Search for the cell housing the specified text and yield its (X, Y) center coordinate. 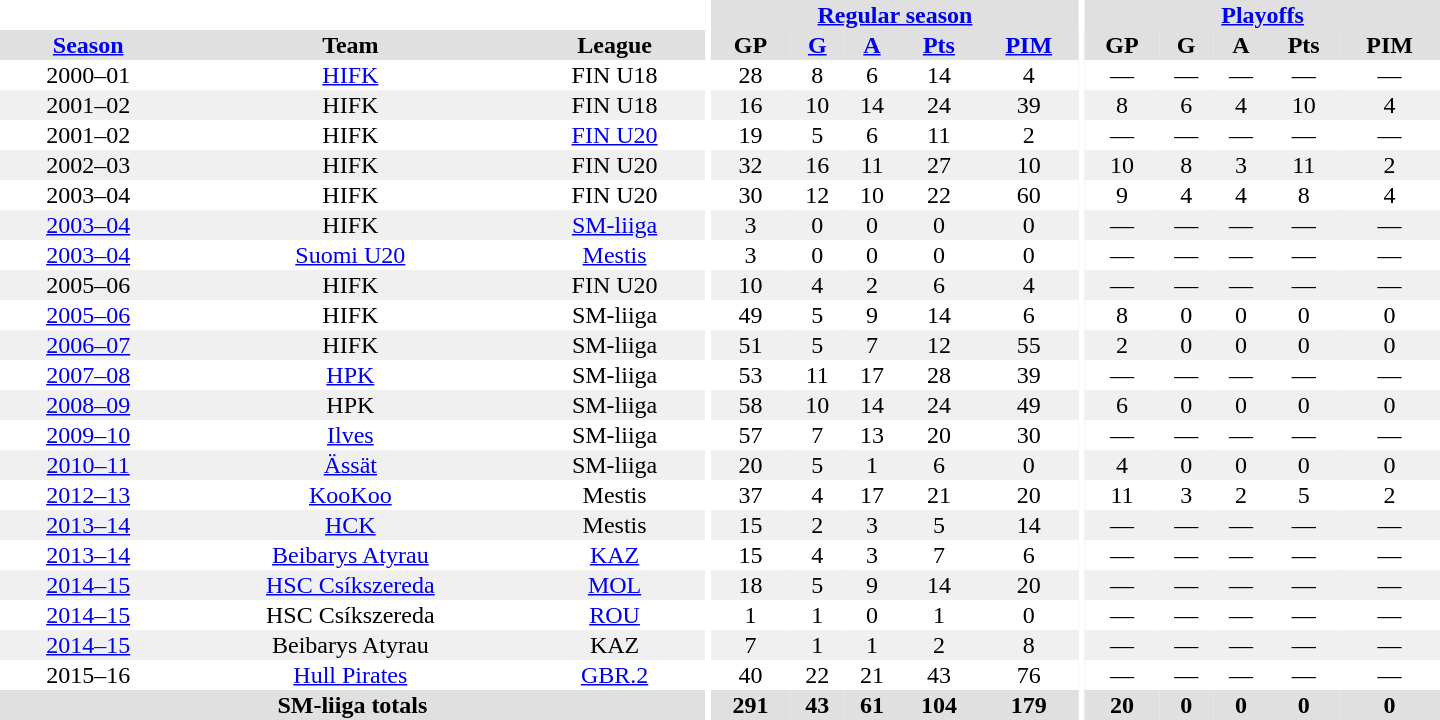
2006–07 (88, 345)
HCK (350, 525)
19 (750, 135)
Playoffs (1262, 15)
55 (1028, 345)
2010–11 (88, 465)
53 (750, 375)
179 (1028, 705)
2007–08 (88, 375)
Suomi U20 (350, 255)
Team (350, 45)
2008–09 (88, 405)
104 (938, 705)
32 (750, 165)
Hull Pirates (350, 675)
51 (750, 345)
2002–03 (88, 165)
27 (938, 165)
40 (750, 675)
GBR.2 (614, 675)
Ilves (350, 435)
ROU (614, 615)
MOL (614, 585)
61 (872, 705)
13 (872, 435)
Ässät (350, 465)
KooKoo (350, 495)
Season (88, 45)
2000–01 (88, 75)
2012–13 (88, 495)
76 (1028, 675)
58 (750, 405)
18 (750, 585)
Regular season (895, 15)
291 (750, 705)
57 (750, 435)
60 (1028, 195)
37 (750, 495)
2009–10 (88, 435)
League (614, 45)
2015–16 (88, 675)
SM-liiga totals (352, 705)
